Return (X, Y) of the center of cell containing provided text 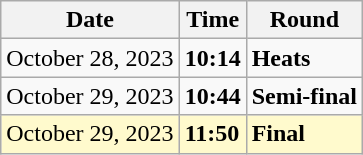
Final (304, 134)
Round (304, 20)
October 28, 2023 (90, 58)
Semi-final (304, 96)
10:44 (212, 96)
Heats (304, 58)
11:50 (212, 134)
10:14 (212, 58)
Date (90, 20)
Time (212, 20)
